Determine the [x, y] coordinate at the center of the cell enclosing the given text.  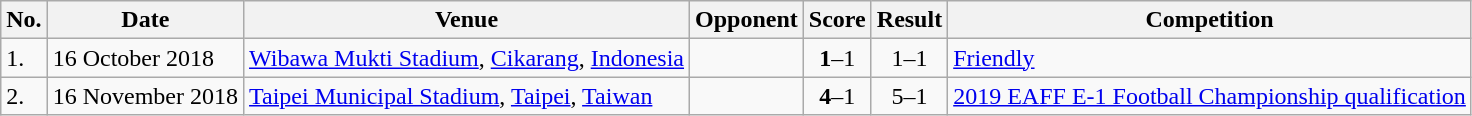
2. [24, 96]
Wibawa Mukti Stadium, Cikarang, Indonesia [467, 58]
5–1 [909, 96]
Taipei Municipal Stadium, Taipei, Taiwan [467, 96]
Score [837, 20]
2019 EAFF E-1 Football Championship qualification [1210, 96]
Date [145, 20]
16 November 2018 [145, 96]
Competition [1210, 20]
Opponent [747, 20]
1. [24, 58]
16 October 2018 [145, 58]
4–1 [837, 96]
Venue [467, 20]
Friendly [1210, 58]
Result [909, 20]
No. [24, 20]
